Detect which cell encompasses the target text, then output its (x, y) center coordinate. 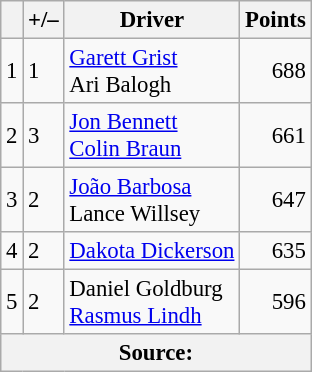
4 (12, 251)
596 (276, 302)
647 (276, 200)
688 (276, 72)
Points (276, 20)
Source: (156, 353)
5 (12, 302)
635 (276, 251)
Jon Bennett Colin Braun (152, 136)
+/– (44, 20)
Garett Grist Ari Balogh (152, 72)
Daniel Goldburg Rasmus Lindh (152, 302)
João Barbosa Lance Willsey (152, 200)
Driver (152, 20)
Dakota Dickerson (152, 251)
661 (276, 136)
